Output the [x, y] coordinate of the center of the cell containing the given text.  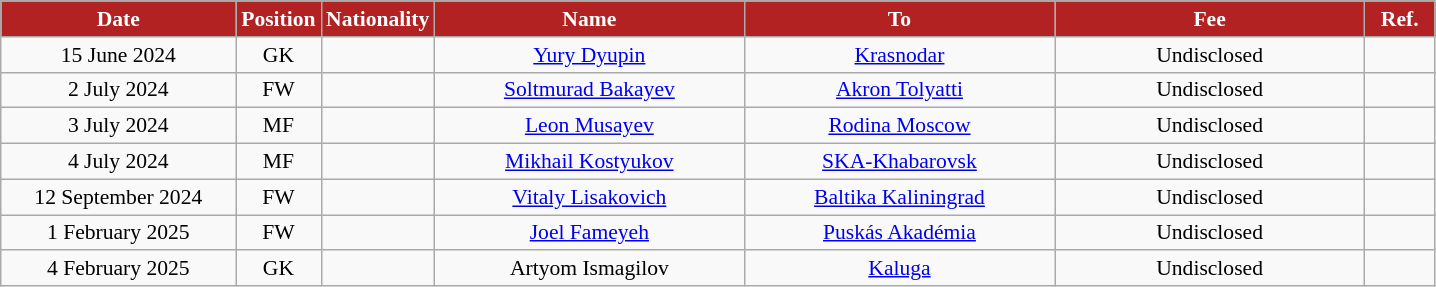
3 July 2024 [118, 126]
4 February 2025 [118, 269]
Puskás Akadémia [899, 233]
2 July 2024 [118, 90]
Kaluga [899, 269]
Nationality [378, 19]
Yury Dyupin [589, 55]
Fee [1210, 19]
Ref. [1400, 19]
Date [118, 19]
Joel Fameyeh [589, 233]
Soltmurad Bakayev [589, 90]
12 September 2024 [118, 197]
15 June 2024 [118, 55]
Krasnodar [899, 55]
Mikhail Kostyukov [589, 162]
Artyom Ismagilov [589, 269]
4 July 2024 [118, 162]
Leon Musayev [589, 126]
To [899, 19]
Akron Tolyatti [899, 90]
Position [278, 19]
Vitaly Lisakovich [589, 197]
Name [589, 19]
1 February 2025 [118, 233]
Baltika Kaliningrad [899, 197]
Rodina Moscow [899, 126]
SKA-Khabarovsk [899, 162]
